Provide the (X, Y) coordinate of the cell's center where the given text is located.  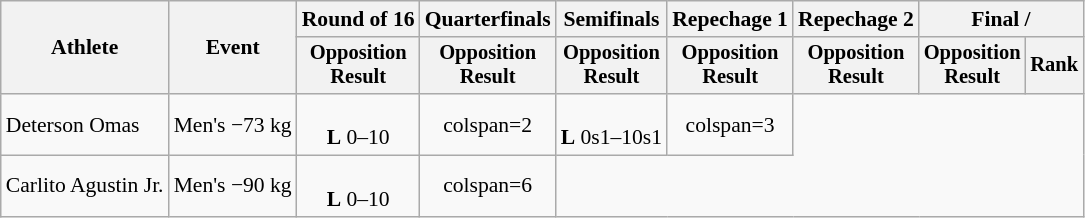
colspan=6 (488, 186)
Rank (1054, 66)
Men's −73 kg (233, 124)
Deterson Omas (85, 124)
Quarterfinals (488, 19)
Carlito Agustin Jr. (85, 186)
Repechage 1 (730, 19)
Semifinals (612, 19)
colspan=3 (730, 124)
Athlete (85, 48)
Repechage 2 (856, 19)
Round of 16 (358, 19)
Men's −90 kg (233, 186)
L 0s1–10s1 (612, 124)
Event (233, 48)
Final / (1001, 19)
colspan=2 (488, 124)
